Locate the cell with the specified text and output its (x, y) center coordinate. 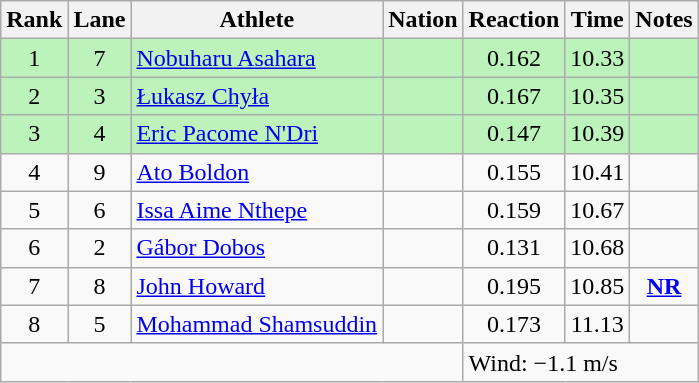
Athlete (257, 20)
1 (34, 58)
10.39 (598, 134)
Reaction (514, 20)
0.155 (514, 172)
Gábor Dobos (257, 248)
Ato Boldon (257, 172)
Notes (664, 20)
0.147 (514, 134)
0.131 (514, 248)
9 (100, 172)
Rank (34, 20)
Wind: −1.1 m/s (580, 362)
Lane (100, 20)
Issa Aime Nthepe (257, 210)
0.195 (514, 286)
10.33 (598, 58)
0.167 (514, 96)
Time (598, 20)
10.67 (598, 210)
Mohammad Shamsuddin (257, 324)
10.85 (598, 286)
0.159 (514, 210)
10.68 (598, 248)
Łukasz Chyła (257, 96)
10.41 (598, 172)
John Howard (257, 286)
11.13 (598, 324)
Nation (423, 20)
0.173 (514, 324)
NR (664, 286)
0.162 (514, 58)
10.35 (598, 96)
Eric Pacome N'Dri (257, 134)
Nobuharu Asahara (257, 58)
